From the cell containing the given text, extract its center point as [X, Y] coordinate. 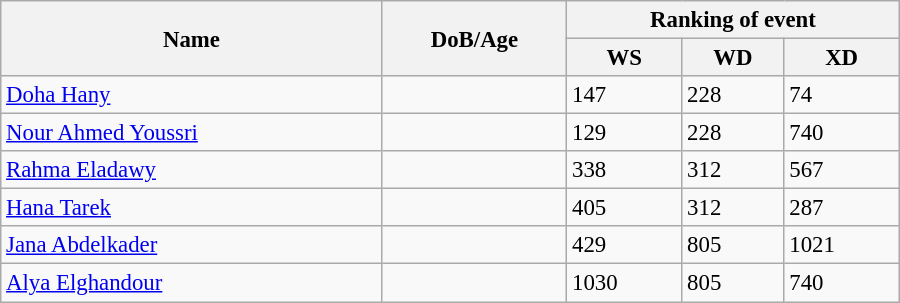
Hana Tarek [192, 208]
338 [624, 170]
DoB/Age [474, 38]
1030 [624, 283]
Doha Hany [192, 95]
Alya Elghandour [192, 283]
Nour Ahmed Youssri [192, 133]
287 [842, 208]
Ranking of event [734, 20]
WS [624, 58]
429 [624, 245]
74 [842, 95]
Name [192, 38]
147 [624, 95]
WD [733, 58]
1021 [842, 245]
XD [842, 58]
567 [842, 170]
129 [624, 133]
Rahma Eladawy [192, 170]
Jana Abdelkader [192, 245]
405 [624, 208]
